Return the (x, y) coordinate for the center point of the cell that contains the specified text.  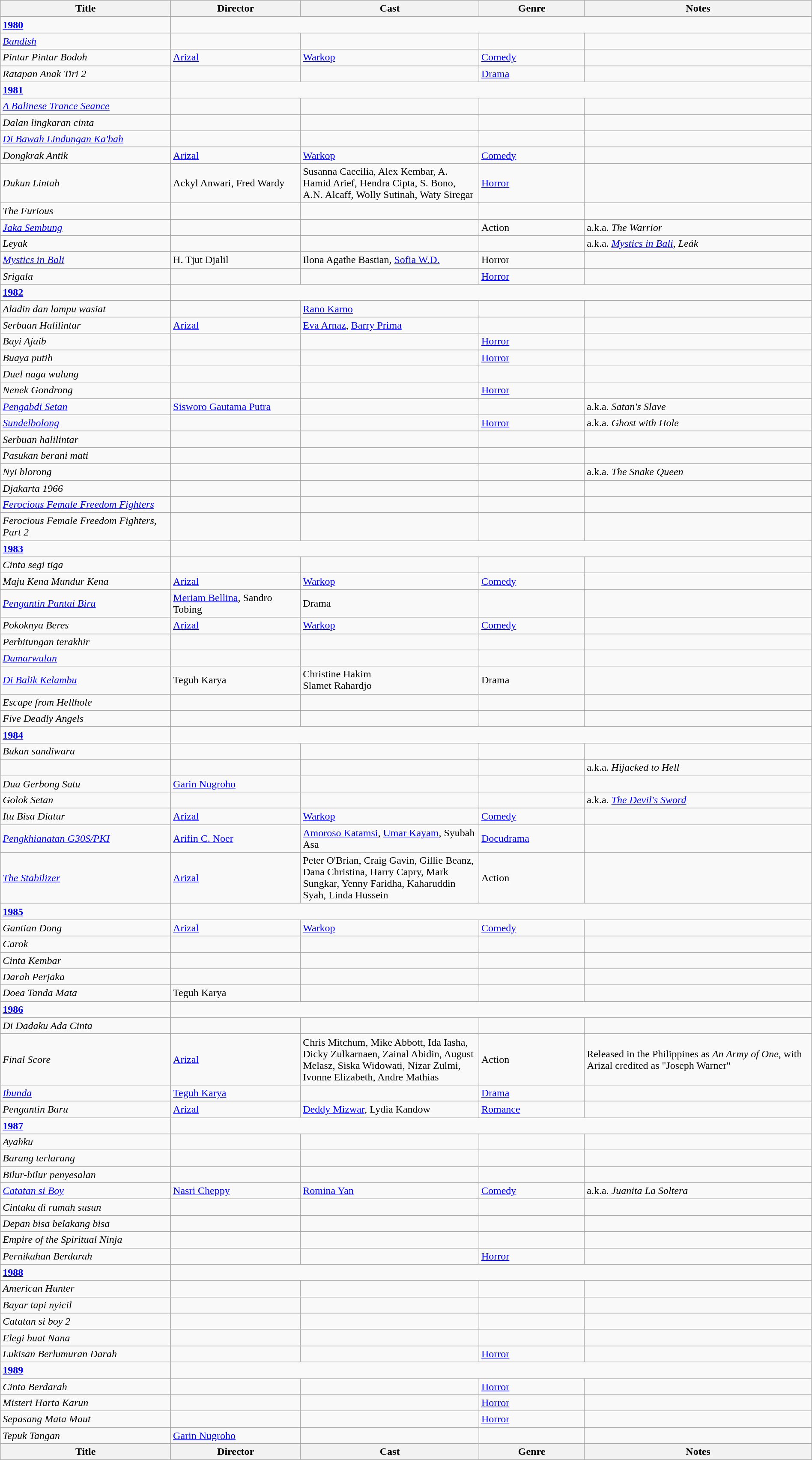
Docudrama (531, 839)
Romance (531, 1109)
Pernikahan Berdarah (86, 1256)
1983 (86, 549)
1981 (86, 90)
Buaya putih (86, 358)
Carok (86, 944)
Rano Karno (390, 309)
Dalan lingkaran cinta (86, 123)
American Hunter (86, 1289)
1984 (86, 735)
The Stabilizer (86, 878)
Amoroso Katamsi, Umar Kayam, Syubah Asa (390, 839)
Arifin C. Noer (236, 839)
Di Balik Kelambu (86, 680)
Damarwulan (86, 658)
Dua Gerbong Satu (86, 784)
Cinta Berdarah (86, 1387)
1987 (86, 1125)
1982 (86, 293)
a.k.a. The Snake Queen (698, 472)
Di Dadaku Ada Cinta (86, 1026)
Bayar tapi nyicil (86, 1305)
Cinta segi tiga (86, 565)
Lukisan Berlumuran Darah (86, 1354)
Ferocious Female Freedom Fighters (86, 505)
A Balinese Trance Seance (86, 106)
Dukun Lintah (86, 183)
Cinta Kembar (86, 960)
Duel naga wulung (86, 374)
Pokoknya Beres (86, 625)
Ayahku (86, 1142)
Dongkrak Antik (86, 155)
Eva Arnaz, Barry Prima (390, 325)
1980 (86, 25)
Bukan sandiwara (86, 751)
Empire of the Spiritual Ninja (86, 1240)
Catatan si boy 2 (86, 1321)
Golok Setan (86, 800)
H. Tjut Djalil (236, 260)
Bayi Ajaib (86, 341)
Sisworo Gautama Putra (236, 407)
1989 (86, 1370)
Released in the Philippines as An Army of One, with Arizal credited as "Joseph Warner" (698, 1059)
Bandish (86, 41)
Ilona Agathe Bastian, Sofia W.D. (390, 260)
Sundelbolong (86, 423)
Ackyl Anwari, Fred Wardy (236, 183)
Susanna Caecilia, Alex Kembar, A. Hamid Arief, Hendra Cipta, S. Bono, A.N. Alcaff, Wolly Sutinah, Waty Siregar (390, 183)
Srigala (86, 276)
Ibunda (86, 1093)
Meriam Bellina, Sandro Tobing (236, 603)
Pengabdi Setan (86, 407)
Pengantin Baru (86, 1109)
Final Score (86, 1059)
Tepuk Tangan (86, 1436)
Mystics in Bali (86, 260)
Gantian Dong (86, 928)
Pengantin Pantai Biru (86, 603)
Pasukan berani mati (86, 455)
Pintar Pintar Bodoh (86, 57)
1988 (86, 1272)
Maju Kena Mundur Kena (86, 581)
Serbuan halilintar (86, 439)
Romina Yan (390, 1191)
Catatan si Boy (86, 1191)
a.k.a. Juanita La Soltera (698, 1191)
Di Bawah Lindungan Ka'bah (86, 139)
Leyak (86, 244)
Escape from Hellhole (86, 702)
Christine HakimSlamet Rahardjo (390, 680)
a.k.a. Ghost with Hole (698, 423)
Pengkhianatan G30S/PKI (86, 839)
Nasri Cheppy (236, 1191)
Djakarta 1966 (86, 488)
a.k.a. The Warrior (698, 227)
1985 (86, 912)
Sepasang Mata Maut (86, 1419)
Nenek Gondrong (86, 390)
Barang terlarang (86, 1158)
Nyi blorong (86, 472)
Doea Tanda Mata (86, 993)
Deddy Mizwar, Lydia Kandow (390, 1109)
Peter O'Brian, Craig Gavin, Gillie Beanz, Dana Christina, Harry Capry, Mark Sungkar, Yenny Faridha, Kaharuddin Syah, Linda Hussein (390, 878)
Elegi buat Nana (86, 1337)
Serbuan Halilintar (86, 325)
Jaka Sembung (86, 227)
Darah Perjaka (86, 977)
a.k.a. The Devil's Sword (698, 800)
Aladin dan lampu wasiat (86, 309)
Bilur-bilur penyesalan (86, 1175)
Five Deadly Angels (86, 718)
Depan bisa belakang bisa (86, 1224)
Cintaku di rumah susun (86, 1207)
a.k.a. Mystics in Bali, Leák (698, 244)
Misteri Harta Karun (86, 1403)
Perhitungan terakhir (86, 642)
Ratapan Anak Tiri 2 (86, 74)
Ferocious Female Freedom Fighters, Part 2 (86, 527)
Itu Bisa Diatur (86, 817)
The Furious (86, 211)
a.k.a. Hijacked to Hell (698, 767)
a.k.a. Satan's Slave (698, 407)
1986 (86, 1009)
Chris Mitchum, Mike Abbott, Ida Iasha, Dicky Zulkarnaen, Zainal Abidin, August Melasz, Siska Widowati, Nizar Zulmi, Ivonne Elizabeth, Andre Mathias (390, 1059)
